From the cell containing the given text, extract its center point as [X, Y] coordinate. 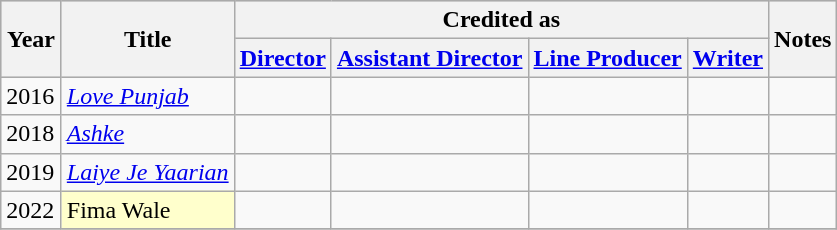
2019 [32, 172]
Credited as [501, 20]
2016 [32, 96]
Ashke [148, 134]
2022 [32, 210]
2018 [32, 134]
Writer [728, 58]
Love Punjab [148, 96]
Notes [803, 39]
Director [282, 58]
Year [32, 39]
Laiye Je Yaarian [148, 172]
Fima Wale [148, 210]
Title [148, 39]
Line Producer [608, 58]
Assistant Director [430, 58]
